Return the (x, y) coordinate for the center point of the cell that contains the specified text.  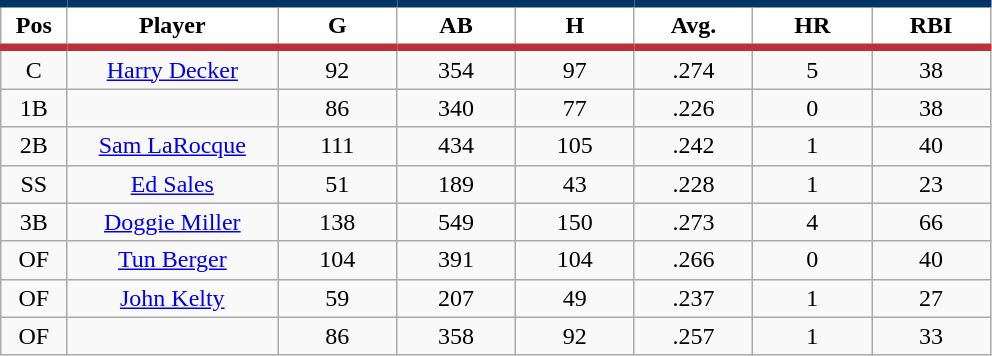
.226 (694, 108)
John Kelty (172, 298)
.274 (694, 68)
105 (574, 146)
189 (456, 184)
354 (456, 68)
.228 (694, 184)
150 (574, 222)
33 (932, 336)
27 (932, 298)
340 (456, 108)
SS (34, 184)
59 (338, 298)
77 (574, 108)
.266 (694, 260)
G (338, 26)
138 (338, 222)
549 (456, 222)
Sam LaRocque (172, 146)
391 (456, 260)
.237 (694, 298)
RBI (932, 26)
3B (34, 222)
207 (456, 298)
358 (456, 336)
49 (574, 298)
434 (456, 146)
Pos (34, 26)
4 (812, 222)
.273 (694, 222)
23 (932, 184)
43 (574, 184)
AB (456, 26)
Doggie Miller (172, 222)
C (34, 68)
Player (172, 26)
Avg. (694, 26)
2B (34, 146)
66 (932, 222)
111 (338, 146)
H (574, 26)
HR (812, 26)
.257 (694, 336)
Harry Decker (172, 68)
Ed Sales (172, 184)
1B (34, 108)
97 (574, 68)
5 (812, 68)
51 (338, 184)
Tun Berger (172, 260)
.242 (694, 146)
